Search for the cell housing the specified text and yield its [x, y] center coordinate. 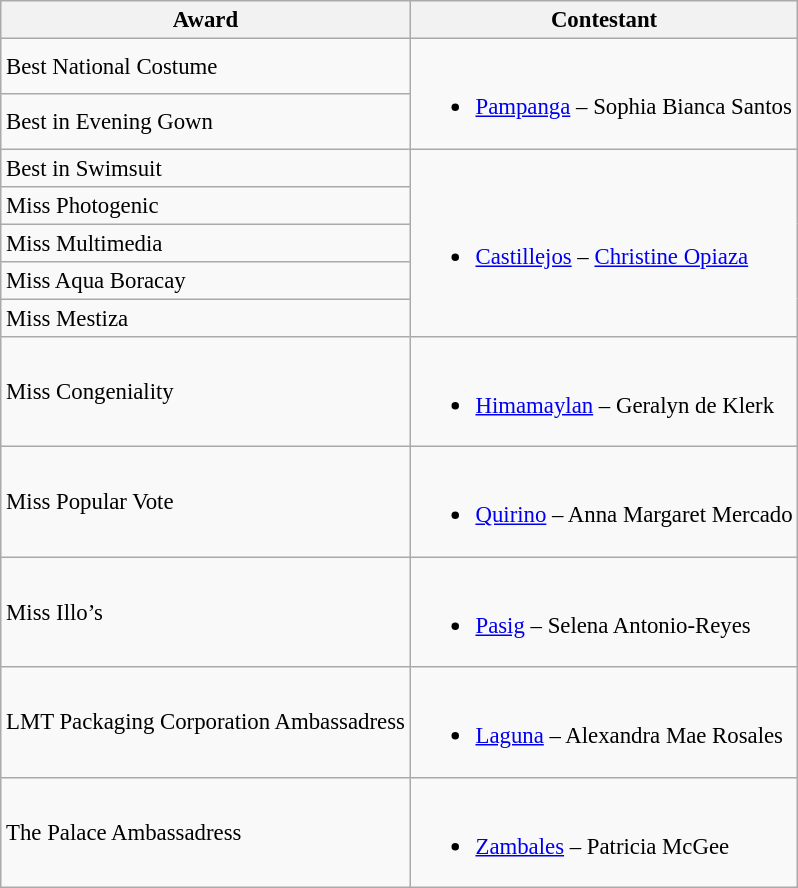
Miss Aqua Boracay [206, 280]
Best in Swimsuit [206, 168]
Miss Illo’s [206, 612]
Miss Mestiza [206, 318]
Best in Evening Gown [206, 122]
Contestant [604, 20]
Pampanga – Sophia Bianca Santos [604, 94]
Quirino – Anna Margaret Mercado [604, 502]
Miss Multimedia [206, 243]
LMT Packaging Corporation Ambassadress [206, 722]
Award [206, 20]
Miss Popular Vote [206, 502]
Miss Congeniality [206, 392]
Best National Costume [206, 66]
Miss Photogenic [206, 205]
Pasig – Selena Antonio-Reyes [604, 612]
Himamaylan – Geralyn de Klerk [604, 392]
Castillejos – Christine Opiaza [604, 243]
Laguna – Alexandra Mae Rosales [604, 722]
Zambales – Patricia McGee [604, 832]
The Palace Ambassadress [206, 832]
